Return [X, Y] of the center of cell containing provided text 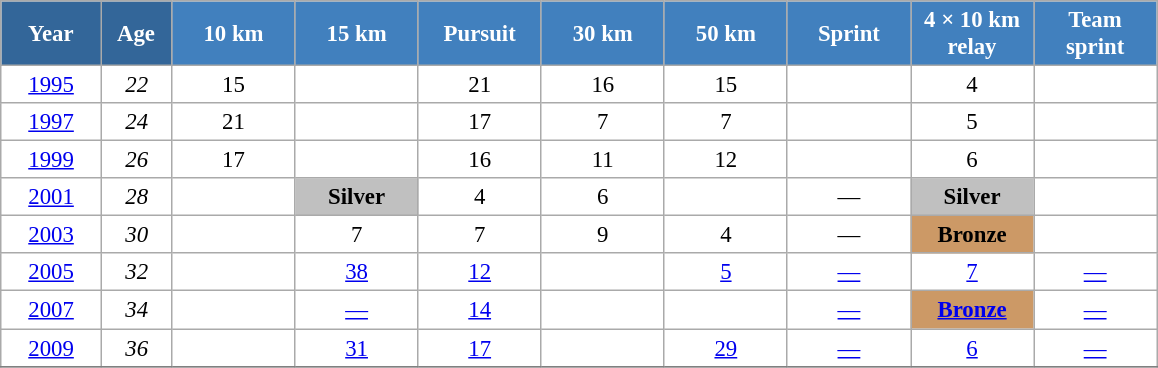
14 [480, 310]
Age [136, 34]
1999 [52, 160]
15 km [356, 34]
1997 [52, 122]
28 [136, 197]
10 km [234, 34]
30 [136, 235]
2001 [52, 197]
2003 [52, 235]
9 [602, 235]
38 [356, 273]
Team sprint [1096, 34]
2007 [52, 310]
34 [136, 310]
30 km [602, 34]
26 [136, 160]
24 [136, 122]
2009 [52, 348]
32 [136, 273]
29 [726, 348]
36 [136, 348]
1995 [52, 85]
Pursuit [480, 34]
22 [136, 85]
Sprint [848, 34]
31 [356, 348]
11 [602, 160]
4 × 10 km relay [972, 34]
2005 [52, 273]
50 km [726, 34]
Year [52, 34]
